Determine the [X, Y] coordinate at the center of the cell enclosing the given text.  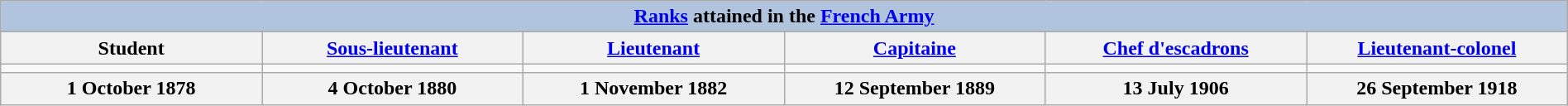
Lieutenant [653, 48]
26 September 1918 [1437, 89]
Capitaine [915, 48]
13 July 1906 [1176, 89]
Ranks attained in the French Army [784, 17]
1 November 1882 [653, 89]
1 October 1878 [131, 89]
Student [131, 48]
4 October 1880 [392, 89]
12 September 1889 [915, 89]
Lieutenant-colonel [1437, 48]
Sous-lieutenant [392, 48]
Chef d'escadrons [1176, 48]
